Find where the given text appears and provide that cell's center as [x, y] coordinate. 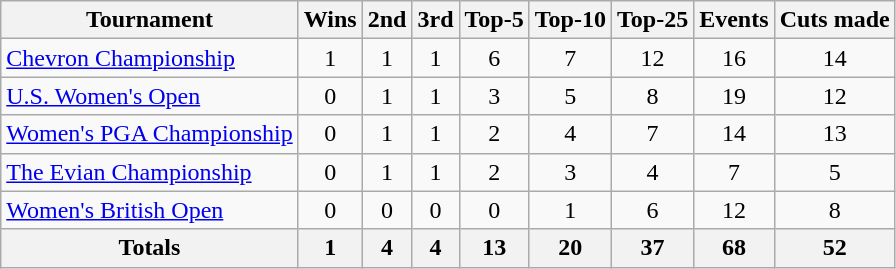
37 [652, 248]
16 [734, 58]
Top-10 [570, 20]
20 [570, 248]
3rd [436, 20]
52 [834, 248]
19 [734, 96]
Top-25 [652, 20]
68 [734, 248]
Chevron Championship [150, 58]
Women's PGA Championship [150, 134]
Women's British Open [150, 210]
Events [734, 20]
U.S. Women's Open [150, 96]
2nd [387, 20]
Cuts made [834, 20]
The Evian Championship [150, 172]
Tournament [150, 20]
Totals [150, 248]
Top-5 [494, 20]
Wins [330, 20]
